Find where the given text appears and provide that cell's center as [X, Y] coordinate. 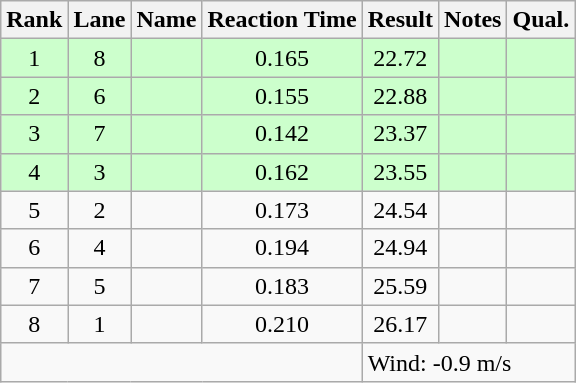
0.183 [282, 286]
0.162 [282, 172]
0.173 [282, 210]
24.54 [400, 210]
0.210 [282, 324]
Reaction Time [282, 20]
Notes [473, 20]
Qual. [541, 20]
22.88 [400, 96]
23.55 [400, 172]
0.155 [282, 96]
Wind: -0.9 m/s [468, 362]
0.194 [282, 248]
24.94 [400, 248]
Rank [34, 20]
0.142 [282, 134]
0.165 [282, 58]
25.59 [400, 286]
Name [166, 20]
Result [400, 20]
22.72 [400, 58]
23.37 [400, 134]
Lane [100, 20]
26.17 [400, 324]
